Scan for the cell matching the given text and deliver its [X, Y] coordinate at center. 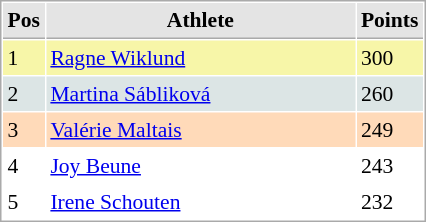
4 [24, 165]
Irene Schouten [200, 201]
Martina Sábliková [200, 93]
Ragne Wiklund [200, 57]
Points [390, 21]
3 [24, 129]
232 [390, 201]
5 [24, 201]
Joy Beune [200, 165]
Valérie Maltais [200, 129]
300 [390, 57]
260 [390, 93]
1 [24, 57]
Athlete [200, 21]
2 [24, 93]
Pos [24, 21]
249 [390, 129]
243 [390, 165]
